Provide the [x, y] coordinate of the cell's center where the given text is located.  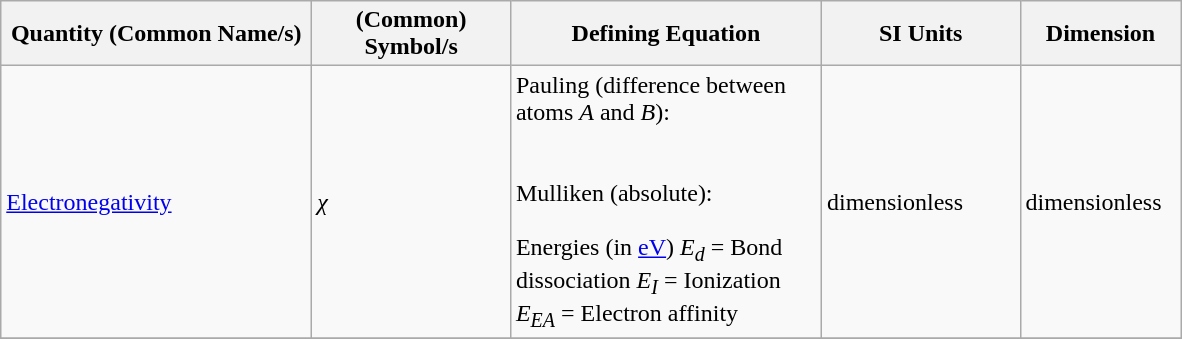
Dimension [1100, 34]
(Common) Symbol/s [412, 34]
Electronegativity [156, 202]
SI Units [920, 34]
Quantity (Common Name/s) [156, 34]
Pauling (difference between atoms A and B): Mulliken (absolute): Energies (in eV) Ed = Bond dissociation EI = Ionization EEA = Electron affinity [666, 202]
Defining Equation [666, 34]
χ [412, 202]
